Extract the [X, Y] coordinate from the center of the cell holding the provided text.  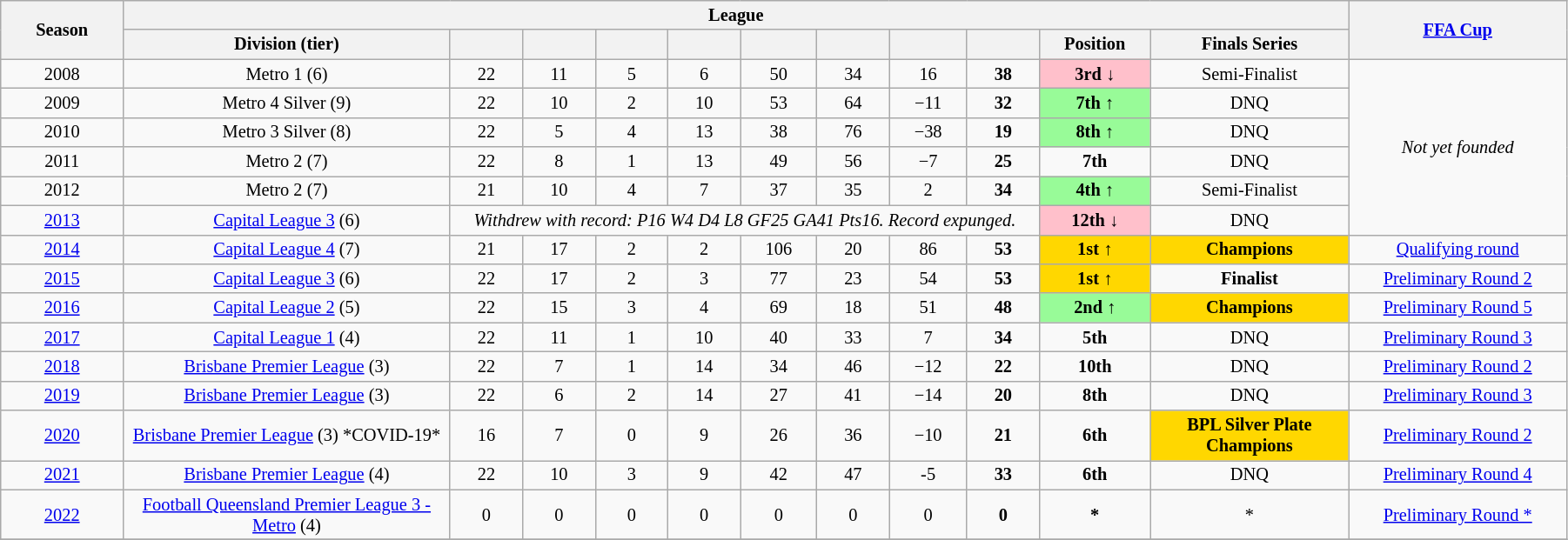
3rd ↓ [1095, 74]
42 [779, 475]
8 [559, 162]
2020 [63, 436]
86 [928, 250]
Metro 4 Silver (9) [287, 103]
2011 [63, 162]
Preliminary Round 4 [1457, 475]
Finals Series [1250, 44]
2015 [63, 278]
2014 [63, 250]
2010 [63, 132]
27 [779, 396]
54 [928, 278]
23 [853, 278]
2022 [63, 515]
−10 [928, 436]
-5 [928, 475]
47 [853, 475]
51 [928, 308]
25 [1002, 162]
Capital League 4 (7) [287, 250]
−7 [928, 162]
Capital League 2 (5) [287, 308]
10th [1095, 366]
7th ↑ [1095, 103]
37 [779, 190]
8th [1095, 396]
7th [1095, 162]
41 [853, 396]
2009 [63, 103]
18 [853, 308]
Preliminary Round * [1457, 515]
Division (tier) [287, 44]
26 [779, 436]
Preliminary Round 5 [1457, 308]
12th ↓ [1095, 220]
69 [779, 308]
19 [1002, 132]
Finalist [1250, 278]
40 [779, 337]
Withdrew with record: P16 W4 D4 L8 GF25 GA41 Pts16. Record expunged. [745, 220]
36 [853, 436]
77 [779, 278]
−12 [928, 366]
Qualifying round [1457, 250]
League [736, 15]
Not yet founded [1457, 147]
2013 [63, 220]
Position [1095, 44]
49 [779, 162]
Capital League 1 (4) [287, 337]
4th ↑ [1095, 190]
BPL Silver Plate Champions [1250, 436]
48 [1002, 308]
FFA Cup [1457, 30]
64 [853, 103]
106 [779, 250]
2nd ↑ [1095, 308]
50 [779, 74]
−14 [928, 396]
46 [853, 366]
32 [1002, 103]
Metro 1 (6) [287, 74]
2018 [63, 366]
Season [63, 30]
5th [1095, 337]
2012 [63, 190]
15 [559, 308]
56 [853, 162]
2021 [63, 475]
76 [853, 132]
2017 [63, 337]
2019 [63, 396]
Football Queensland Premier League 3 - Metro (4) [287, 515]
8th ↑ [1095, 132]
Brisbane Premier League (4) [287, 475]
Metro 3 Silver (8) [287, 132]
−38 [928, 132]
2016 [63, 308]
2008 [63, 74]
Brisbane Premier League (3) *COVID-19* [287, 436]
−11 [928, 103]
35 [853, 190]
